Capture the cell that displays the provided text and extract its [x, y] central coordinate. 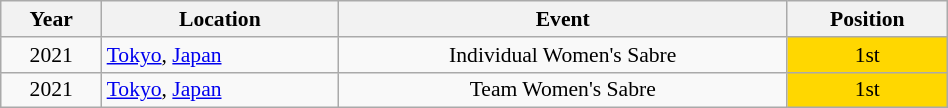
Event [562, 19]
Individual Women's Sabre [562, 55]
Location [220, 19]
Year [52, 19]
Position [867, 19]
Team Women's Sabre [562, 90]
